Return the (X, Y) coordinate for the center point of the cell that contains the specified text.  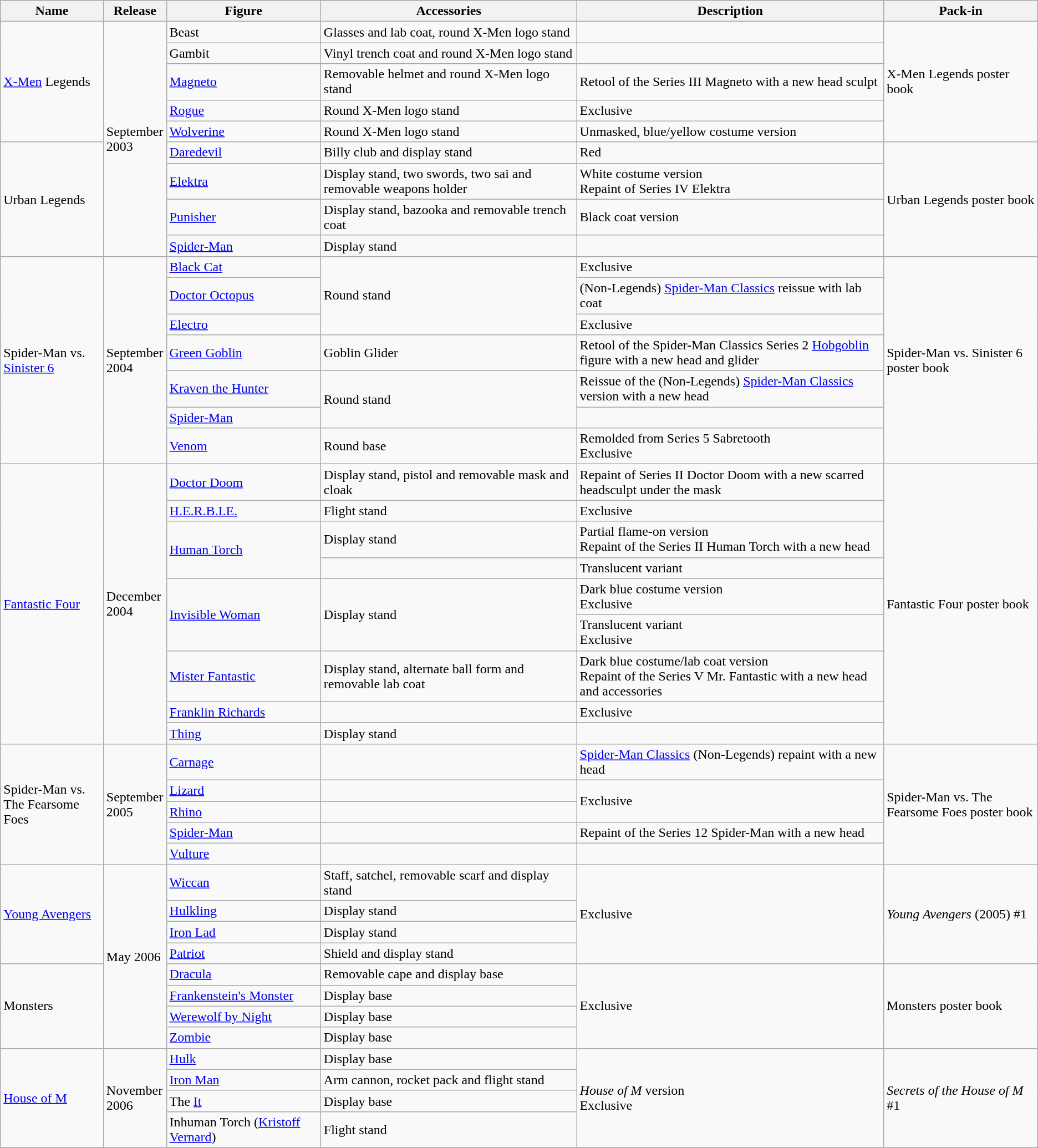
X-Men Legends poster book (961, 82)
Round base (449, 446)
Dark blue costume/lab coat versionRepaint of the Series V Mr. Fantastic with a new head and accessories (730, 676)
Franklin Richards (243, 712)
November 2006 (135, 1098)
Monsters poster book (961, 1006)
December 2004 (135, 605)
Electro (243, 324)
Daredevil (243, 153)
Repaint of the Series 12 Spider-Man with a new head (730, 833)
Black coat version (730, 217)
Venom (243, 446)
Iron Man (243, 1080)
Werewolf by Night (243, 1017)
Hulk (243, 1059)
May 2006 (135, 957)
Thing (243, 733)
Billy club and display stand (449, 153)
Black Cat (243, 267)
Rhino (243, 811)
H.E.R.B.I.E. (243, 511)
Unmasked, blue/yellow costume version (730, 131)
Description (730, 11)
Translucent variantExclusive (730, 632)
Fantastic Four (52, 605)
Rogue (243, 110)
White costume versionRepaint of Series IV Elektra (730, 181)
Carnage (243, 762)
Patriot (243, 953)
Partial flame-on versionRepaint of the Series II Human Torch with a new head (730, 539)
September 2005 (135, 804)
Retool of the Spider-Man Classics Series 2 Hobgoblin figure with a new head and glider (730, 353)
Display stand, pistol and removable mask and cloak (449, 482)
Young Avengers (2005) #1 (961, 914)
Doctor Doom (243, 482)
September 2004 (135, 360)
Figure (243, 11)
Hulkling (243, 911)
Retool of the Series III Magneto with a new head sculpt (730, 82)
Remolded from Series 5 SabretoothExclusive (730, 446)
Pack-in (961, 11)
Green Goblin (243, 353)
Punisher (243, 217)
Zombie (243, 1038)
Human Torch (243, 550)
Shield and display stand (449, 953)
Removable cape and display base (449, 974)
Red (730, 153)
Translucent variant (730, 568)
Wolverine (243, 131)
Urban Legends poster book (961, 199)
Name (52, 11)
Repaint of Series II Doctor Doom with a new scarred headsculpt under the mask (730, 482)
Invisible Woman (243, 614)
Elektra (243, 181)
Dracula (243, 974)
Iron Lad (243, 932)
Spider-Man Classics (Non-Legends) repaint with a new head (730, 762)
Mister Fantastic (243, 676)
Removable helmet and round X-Men logo stand (449, 82)
Reissue of the (Non-Legends) Spider-Man Classics version with a new head (730, 389)
September 2003 (135, 139)
Glasses and lab coat, round X-Men logo stand (449, 32)
Kraven the Hunter (243, 389)
X-Men Legends (52, 82)
Monsters (52, 1006)
Urban Legends (52, 199)
Staff, satchel, removable scarf and display stand (449, 883)
Inhuman Torch (Kristoff Vernard) (243, 1129)
Spider-Man vs. The Fearsome Foes (52, 804)
Display stand, two swords, two sai and removable weapons holder (449, 181)
Frankenstein's Monster (243, 995)
Lizard (243, 790)
Fantastic Four poster book (961, 605)
Vinyl trench coat and round X-Men logo stand (449, 53)
Gambit (243, 53)
Vulture (243, 854)
Spider-Man vs. The Fearsome Foes poster book (961, 804)
House of M (52, 1098)
Accessories (449, 11)
Display stand, alternate ball form and removable lab coat (449, 676)
Wiccan (243, 883)
Release (135, 11)
Arm cannon, rocket pack and flight stand (449, 1080)
Spider-Man vs. Sinister 6 poster book (961, 360)
Beast (243, 32)
Spider-Man vs. Sinister 6 (52, 360)
House of M versionExclusive (730, 1098)
Dark blue costume versionExclusive (730, 597)
(Non-Legends) Spider-Man Classics reissue with lab coat (730, 295)
Young Avengers (52, 914)
Display stand, bazooka and removable trench coat (449, 217)
Magneto (243, 82)
Doctor Octopus (243, 295)
Goblin Glider (449, 353)
Secrets of the House of M #1 (961, 1098)
The It (243, 1101)
